Locate the cell with the specified text and output its (x, y) center coordinate. 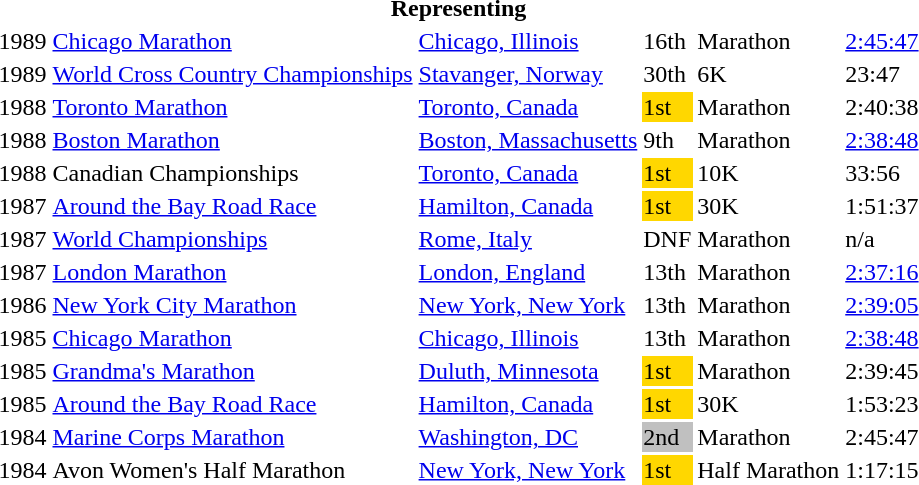
DNF (668, 239)
Boston Marathon (232, 140)
Duluth, Minnesota (528, 371)
2nd (668, 437)
30th (668, 74)
World Championships (232, 239)
Rome, Italy (528, 239)
Avon Women's Half Marathon (232, 470)
9th (668, 140)
Half Marathon (768, 470)
16th (668, 41)
Toronto Marathon (232, 107)
London Marathon (232, 272)
10K (768, 173)
Marine Corps Marathon (232, 437)
Stavanger, Norway (528, 74)
New York City Marathon (232, 305)
Boston, Massachusetts (528, 140)
Washington, DC (528, 437)
6K (768, 74)
London, England (528, 272)
World Cross Country Championships (232, 74)
Grandma's Marathon (232, 371)
Canadian Championships (232, 173)
